Provide the [X, Y] coordinate of the cell's center where the given text is located.  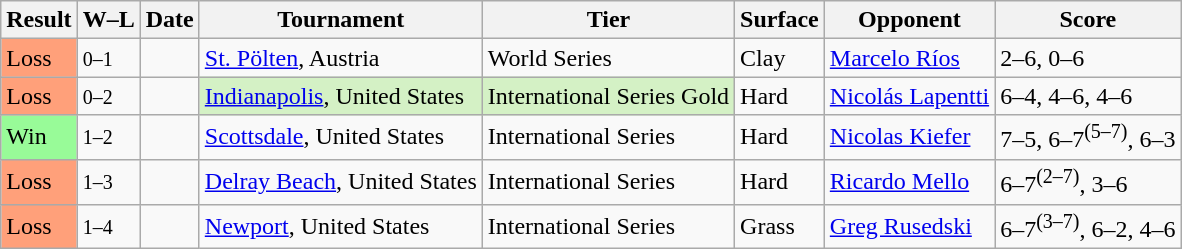
Score [1088, 20]
Nicolas Kiefer [909, 138]
1–4 [108, 226]
1–3 [108, 182]
Tier [608, 20]
Result [39, 20]
Delray Beach, United States [340, 182]
W–L [108, 20]
Date [170, 20]
0–2 [108, 96]
Grass [780, 226]
2–6, 0–6 [1088, 58]
Surface [780, 20]
Newport, United States [340, 226]
Opponent [909, 20]
Ricardo Mello [909, 182]
Win [39, 138]
Tournament [340, 20]
0–1 [108, 58]
Indianapolis, United States [340, 96]
6–4, 4–6, 4–6 [1088, 96]
Marcelo Ríos [909, 58]
World Series [608, 58]
International Series Gold [608, 96]
1–2 [108, 138]
Greg Rusedski [909, 226]
6–7(2–7), 3–6 [1088, 182]
Nicolás Lapentti [909, 96]
Scottsdale, United States [340, 138]
6–7(3–7), 6–2, 4–6 [1088, 226]
St. Pölten, Austria [340, 58]
Clay [780, 58]
7–5, 6–7(5–7), 6–3 [1088, 138]
